Output the [x, y] coordinate of the center of the cell containing the given text.  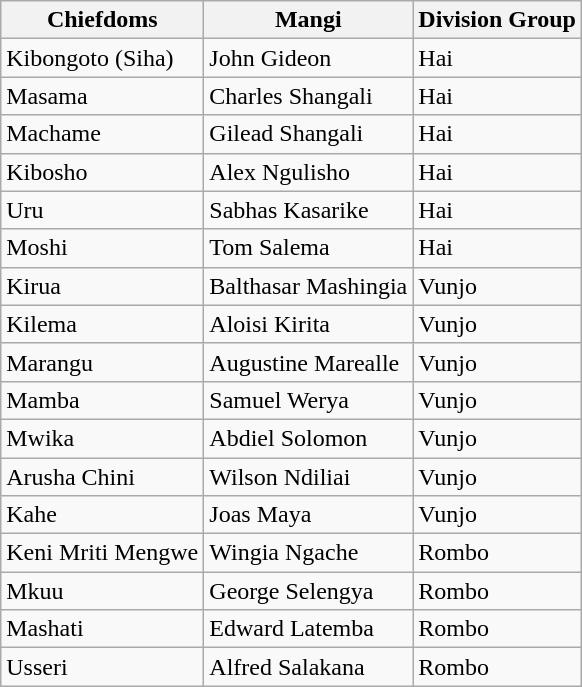
Kibosho [102, 172]
Kibongoto (Siha) [102, 58]
Arusha Chini [102, 477]
Wilson Ndiliai [308, 477]
Masama [102, 96]
John Gideon [308, 58]
Mamba [102, 400]
Chiefdoms [102, 20]
Machame [102, 134]
Wingia Ngache [308, 553]
Alfred Salakana [308, 667]
Moshi [102, 248]
Kilema [102, 324]
George Selengya [308, 591]
Charles Shangali [308, 96]
Kahe [102, 515]
Mwika [102, 438]
Kirua [102, 286]
Joas Maya [308, 515]
Division Group [498, 20]
Balthasar Mashingia [308, 286]
Uru [102, 210]
Sabhas Kasarike [308, 210]
Aloisi Kirita [308, 324]
Tom Salema [308, 248]
Usseri [102, 667]
Edward Latemba [308, 629]
Marangu [102, 362]
Alex Ngulisho [308, 172]
Samuel Werya [308, 400]
Augustine Marealle [308, 362]
Mkuu [102, 591]
Mashati [102, 629]
Gilead Shangali [308, 134]
Keni Mriti Mengwe [102, 553]
Mangi [308, 20]
Abdiel Solomon [308, 438]
